Detect which cell encompasses the target text, then output its [X, Y] center coordinate. 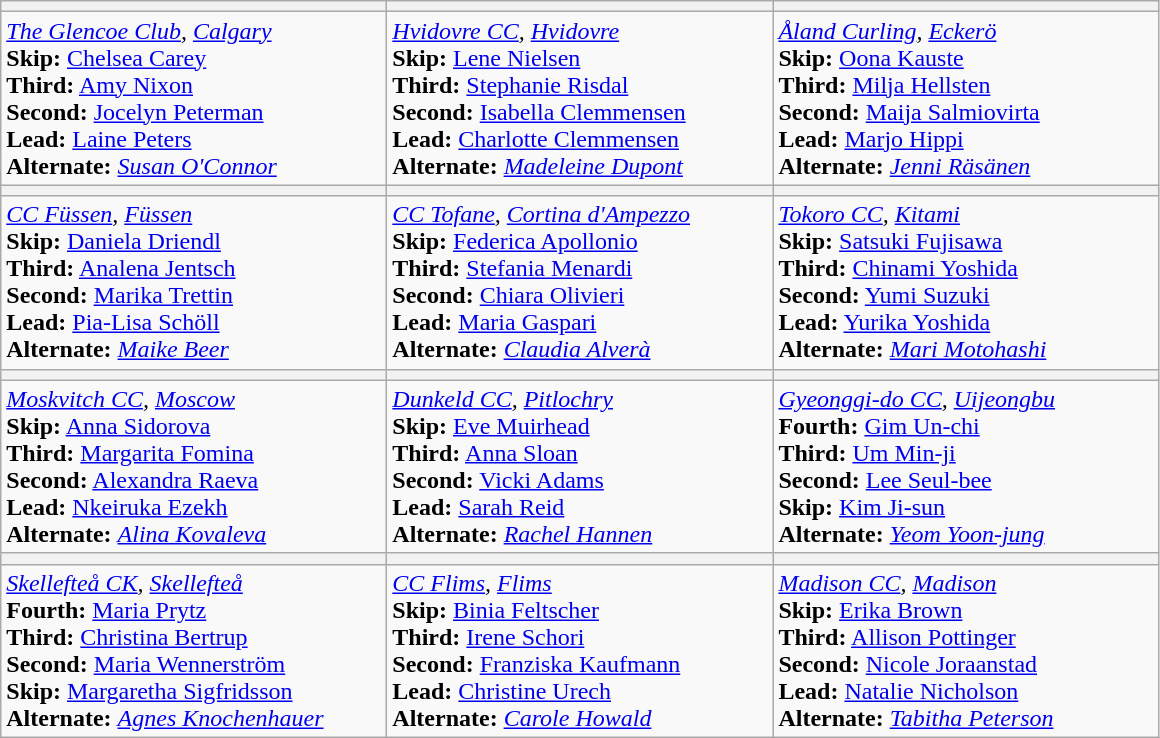
Madison CC, MadisonSkip: Erika Brown Third: Allison Pottinger Second: Nicole Joraanstad Lead: Natalie Nicholson Alternate: Tabitha Peterson [966, 650]
Tokoro CC, KitamiSkip: Satsuki Fujisawa Third: Chinami Yoshida Second: Yumi Suzuki Lead: Yurika Yoshida Alternate: Mari Motohashi [966, 282]
Åland Curling, EckeröSkip: Oona Kauste Third: Milja Hellsten Second: Maija Salmiovirta Lead: Marjo Hippi Alternate: Jenni Räsänen [966, 98]
Gyeonggi-do CC, UijeongbuFourth: Gim Un-chi Third: Um Min-ji Second: Lee Seul-bee Skip: Kim Ji-sun Alternate: Yeom Yoon-jung [966, 466]
CC Füssen, FüssenSkip: Daniela Driendl Third: Analena Jentsch Second: Marika Trettin Lead: Pia-Lisa Schöll Alternate: Maike Beer [194, 282]
The Glencoe Club, CalgarySkip: Chelsea Carey Third: Amy Nixon Second: Jocelyn Peterman Lead: Laine Peters Alternate: Susan O'Connor [194, 98]
Dunkeld CC, PitlochrySkip: Eve Muirhead Third: Anna Sloan Second: Vicki Adams Lead: Sarah Reid Alternate: Rachel Hannen [580, 466]
Hvidovre CC, HvidovreSkip: Lene Nielsen Third: Stephanie Risdal Second: Isabella Clemmensen Lead: Charlotte Clemmensen Alternate: Madeleine Dupont [580, 98]
CC Tofane, Cortina d'AmpezzoSkip: Federica Apollonio Third: Stefania Menardi Second: Chiara Olivieri Lead: Maria Gaspari Alternate: Claudia Alverà [580, 282]
CC Flims, FlimsSkip: Binia Feltscher Third: Irene Schori Second: Franziska Kaufmann Lead: Christine Urech Alternate: Carole Howald [580, 650]
Moskvitch CC, MoscowSkip: Anna Sidorova Third: Margarita Fomina Second: Alexandra Raeva Lead: Nkeiruka Ezekh Alternate: Alina Kovaleva [194, 466]
